From the cell containing the given text, extract its center point as [x, y] coordinate. 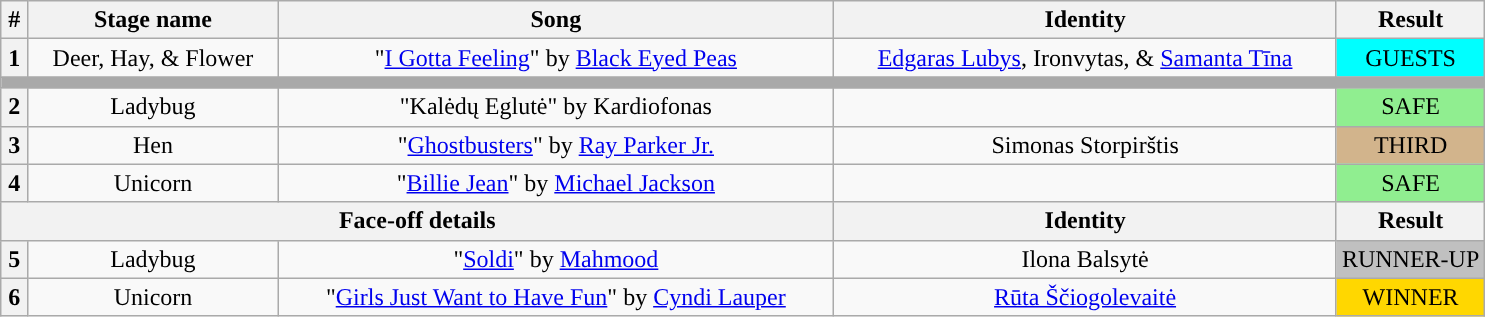
2 [14, 107]
# [14, 20]
Ilona Balsytė [1086, 259]
1 [14, 58]
3 [14, 145]
4 [14, 183]
Song [556, 20]
"Kalėdų Eglutė" by Kardiofonas [556, 107]
"Billie Jean" by Michael Jackson [556, 183]
THIRD [1410, 145]
Deer, Hay, & Flower [153, 58]
Stage name [153, 20]
5 [14, 259]
Face-off details [418, 221]
Edgaras Lubys, Ironvytas, & Samanta Tīna [1086, 58]
Simonas Storpirštis [1086, 145]
"Soldi" by Mahmood [556, 259]
Rūta Ščiogolevaitė [1086, 297]
WINNER [1410, 297]
RUNNER-UP [1410, 259]
Hen [153, 145]
"I Gotta Feeling" by Black Eyed Peas [556, 58]
GUESTS [1410, 58]
"Girls Just Want to Have Fun" by Cyndi Lauper [556, 297]
6 [14, 297]
"Ghostbusters" by Ray Parker Jr. [556, 145]
